For the text-containing cell, return its midpoint in (x, y) coordinate format. 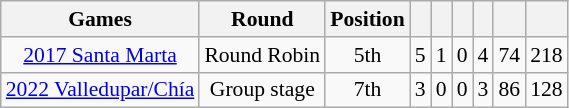
74 (509, 55)
Round (262, 19)
1 (442, 55)
Group stage (262, 90)
4 (482, 55)
Games (100, 19)
86 (509, 90)
2017 Santa Marta (100, 55)
5th (367, 55)
5 (420, 55)
7th (367, 90)
218 (546, 55)
Position (367, 19)
Round Robin (262, 55)
2022 Valledupar/Chía (100, 90)
128 (546, 90)
